Search for the cell housing the specified text and yield its [x, y] center coordinate. 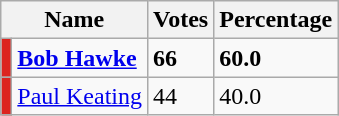
44 [181, 96]
Name [74, 20]
66 [181, 58]
40.0 [276, 96]
60.0 [276, 58]
Percentage [276, 20]
Paul Keating [80, 96]
Bob Hawke [80, 58]
Votes [181, 20]
